Return (X, Y) of the center of cell containing provided text 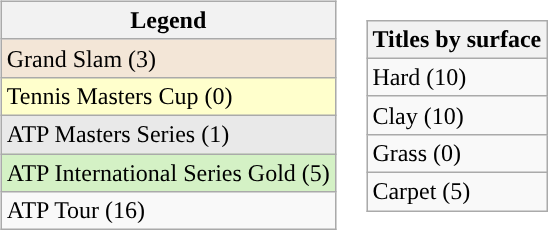
ATP International Series Gold (5) (168, 173)
Tennis Masters Cup (0) (168, 96)
Titles by surface (457, 39)
Legend (168, 20)
ATP Tour (16) (168, 211)
ATP Masters Series (1) (168, 134)
Grand Slam (3) (168, 58)
Carpet (5) (457, 192)
Hard (10) (457, 77)
Clay (10) (457, 115)
Grass (0) (457, 153)
